Find where the given text appears and provide that cell's center as (x, y) coordinate. 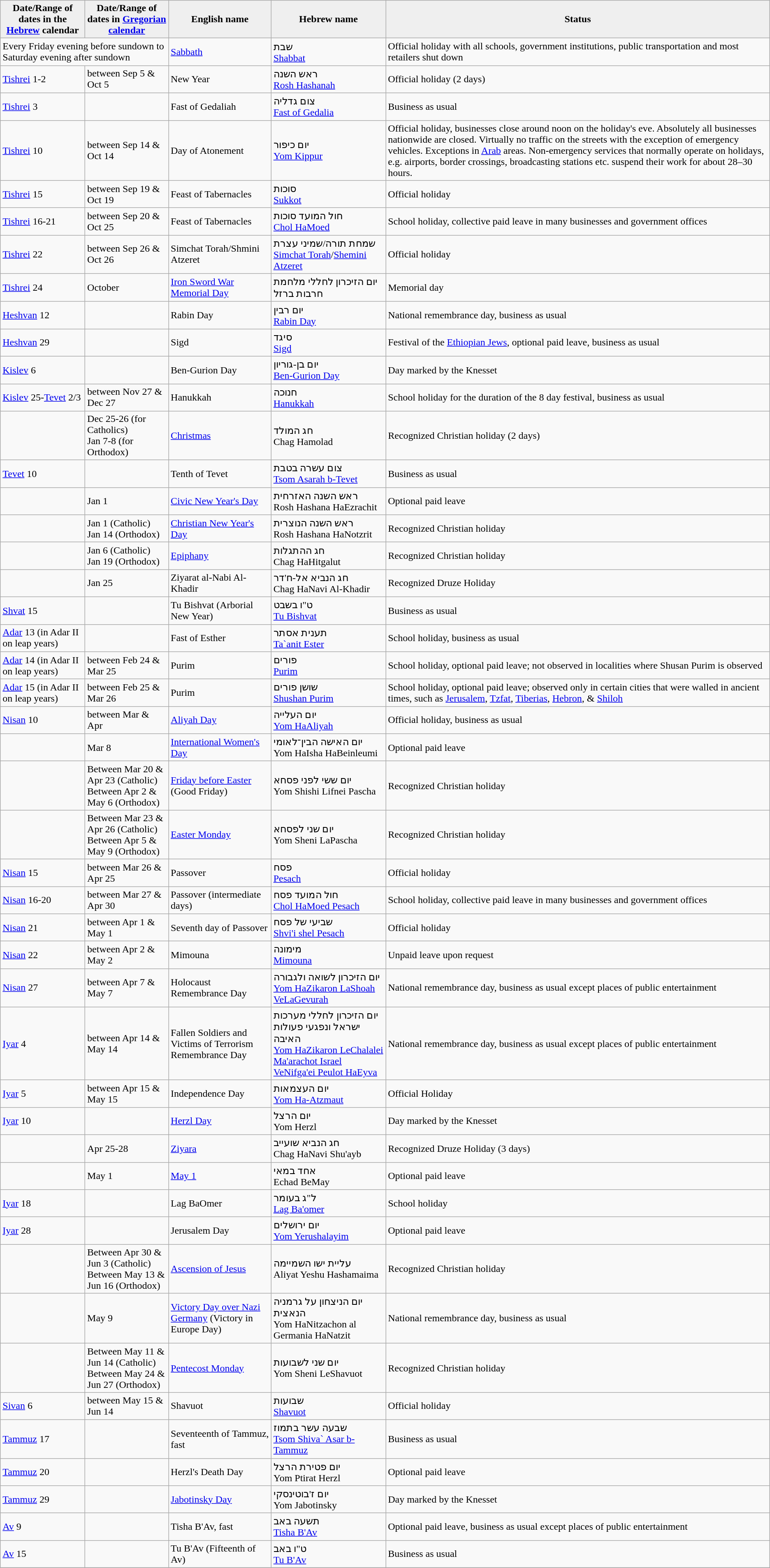
Mar 8 (127, 748)
Date/Range of dates in the Hebrew calendar (43, 19)
חנוכה Hanukkah (328, 397)
Lag BaOmer (220, 1203)
Jan 1 (Catholic) Jan 14 (Orthodox) (127, 529)
יום שני לשבועותYom Sheni LeShavuot (328, 1368)
Christian New Year's Day (220, 529)
Tammuz 20 (43, 1472)
between Mar & Apr (127, 720)
Kislev 6 (43, 370)
Rabin Day (220, 315)
Jabotinsky Day (220, 1499)
between Mar 27 & Apr 30 (127, 901)
Ziyarat al-Nabi Al-Khadir (220, 583)
שבתShabbat (328, 52)
Hanukkah (220, 397)
יום ז'בוטינסקי Yom Jabotinsky (328, 1499)
Nisan 16-20 (43, 901)
Ben-Gurion Day (220, 370)
Memorial day (578, 287)
Official holiday, business as usual (578, 720)
International Women's Day (220, 748)
שושן פורים Shushan Purim (328, 693)
Tisha B'Av, fast (220, 1526)
Seventeenth of Tammuz, fast (220, 1439)
חול המועד סוכות Chol HaMoed (328, 221)
Apr 25-28 (127, 1148)
Tishrei 3 (43, 107)
Tammuz 29 (43, 1499)
Official holiday (2 days) (578, 79)
Nisan 22 (43, 955)
Epiphany (220, 556)
Tishrei 16-21 (43, 221)
Tevet 10 (43, 474)
Seventh day of Passover (220, 928)
חג הנביא אל-ח'דר Chag HaNavi Al-Khadir (328, 583)
Between May 11 & Jun 14 (Catholic) Between May 24 & Jun 27 (Orthodox) (127, 1368)
Herzl Day (220, 1121)
Status (578, 19)
Independence Day (220, 1094)
סיגד Sigd (328, 343)
between Sep 20 & Oct 25 (127, 221)
חול המועד פסח Chol HaMoed Pesach (328, 901)
Nisan 21 (43, 928)
English name (220, 19)
פורים Purim (328, 665)
Civic New Year's Day (220, 501)
תשעה באב Tisha B'Av (328, 1526)
מימונה Mimouna (328, 955)
יום פטירת הרצלYom Ptirat Herzl (328, 1472)
יום העצמאות Yom Ha-Atzmaut (328, 1094)
October (127, 287)
Iyar 18 (43, 1203)
Heshvan 12 (43, 315)
ל"ג בעומר Lag Ba'omer (328, 1203)
between Feb 25 & Mar 26 (127, 693)
חג המולדChag Hamolad (328, 436)
Adar 14 (in Adar II on leap years) (43, 665)
between Sep 14 & Oct 14 (127, 150)
יום שני לפסחאYom Sheni LaPascha (328, 835)
Tenth of Tevet (220, 474)
Fast of Gedaliah (220, 107)
Nisan 10 (43, 720)
Iyar 10 (43, 1121)
Av 9 (43, 1526)
Optional paid leave, business as usual except places of public entertainment (578, 1526)
Adar 15 (in Adar II on leap years) (43, 693)
ראש השנה האזרחיתRosh Hashana HaEzrachit (328, 501)
חג ההתגלותChag HaHitgalut (328, 556)
between Sep 5 & Oct 5 (127, 79)
יום העלייה Yom HaAliyah (328, 720)
Passover (intermediate days) (220, 901)
between Apr 14 & May 14 (127, 1044)
Jan 25 (127, 583)
Tishrei 22 (43, 255)
סוכות Sukkot (328, 194)
School holiday (578, 1203)
Tishrei 24 (43, 287)
Pentecost Monday (220, 1368)
Herzl's Death Day (220, 1472)
Holocaust Remembrance Day (220, 988)
Passover (220, 873)
Simchat Torah/Shmini Atzeret (220, 255)
יום הזיכרון לשואה ולגבורה Yom HaZikaron LaShoah VeLaGevurah (328, 988)
Day of Atonement (220, 150)
Recognized Druze Holiday (578, 583)
Ziyara (220, 1148)
Shavuot (220, 1406)
Fallen Soldiers and Victims of Terrorism Remembrance Day (220, 1044)
יום הזיכרון לחללי מערכות ישראל ונפגעי פעולות האיבה Yom HaZikaron LeChalalei Ma'arachot Israel VeNifga'ei Peulot HaEyva (328, 1044)
School holiday for the duration of the 8 day festival, business as usual (578, 397)
יום הזיכרון לחללי מלחמת חרבות ברזל (328, 287)
between Mar 26 & Apr 25 (127, 873)
Ascension of Jesus (220, 1269)
צום עשרה בטבת Tsom Asarah b-Tevet (328, 474)
יום האישה הבין־לאומיYom HaIsha HaBeinleumi (328, 748)
Iron Sword War Memorial Day (220, 287)
Iyar 5 (43, 1094)
Nisan 15 (43, 873)
Dec 25-26 (for Catholics)Jan 7-8 (for Orthodox) (127, 436)
between Feb 24 & Mar 25 (127, 665)
between Apr 1 & May 1 (127, 928)
Shvat 15 (43, 610)
Iyar 4 (43, 1044)
Date/Range of dates in Gregorian calendar (127, 19)
ראש השנהRosh Hashanah (328, 79)
שביעי של פסח Shvi'i shel Pesach (328, 928)
Tishrei 15 (43, 194)
Tu B'Av (Fifteenth of Av) (220, 1554)
between Sep 26 & Oct 26 (127, 255)
Sigd (220, 343)
Heshvan 29 (43, 343)
between Nov 27 & Dec 27 (127, 397)
עליית ישו השמיימהAliyat Yeshu Hashamaima (328, 1269)
Sivan 6 (43, 1406)
Aliyah Day (220, 720)
Unpaid leave upon request (578, 955)
Easter Monday (220, 835)
פסח Pesach (328, 873)
צום גדליה Fast of Gedalia (328, 107)
Jan 1 (127, 501)
Every Friday evening before sundown to Saturday evening after sundown (85, 52)
Sabbath (220, 52)
Victory Day over Nazi Germany (Victory in Europe Day) (220, 1318)
Adar 13 (in Adar II on leap years) (43, 638)
Between Mar 23 & Apr 26 (Catholic) Between Apr 5 & May 9 (Orthodox) (127, 835)
יום ירושלים Yom Yerushalayim (328, 1230)
שבועות Shavuot (328, 1406)
אחד במאיEchad BeMay (328, 1176)
שמחת תורה/שמיני עצרת Simchat Torah/Shemini Atzeret (328, 255)
ראש השנה הנוצריתRosh Hashana HaNotzrit (328, 529)
Recognized Druze Holiday (3 days) (578, 1148)
Kislev 25-Tevet 2/3 (43, 397)
יום בן-גוריון Ben-Gurion Day (328, 370)
May 9 (127, 1318)
Between Mar 20 & Apr 23 (Catholic) Between Apr 2 & May 6 (Orthodox) (127, 785)
Fast of Esther (220, 638)
between Apr 15 & May 15 (127, 1094)
Tishrei 1-2 (43, 79)
Jan 6 (Catholic) Jan 19 (Orthodox) (127, 556)
תענית אסתר Ta`anit Ester (328, 638)
Between Apr 30 & Jun 3 (Catholic) Between May 13 & Jun 16 (Orthodox) (127, 1269)
Festival of the Ethiopian Jews, optional paid leave, business as usual (578, 343)
Nisan 27 (43, 988)
Official holiday with all schools, government institutions, public transportation and most retailers shut down (578, 52)
between Apr 7 & May 7 (127, 988)
שבעה עשר בתמוז Tsom Shiva` Asar b-Tammuz (328, 1439)
Tu Bishvat (Arborial New Year) (220, 610)
Friday before Easter (Good Friday) (220, 785)
between Sep 19 & Oct 19 (127, 194)
יום רבין Rabin Day (328, 315)
ט"ו באב Tu B'Av (328, 1554)
between May 15 & Jun 14 (127, 1406)
Hebrew name (328, 19)
Recognized Christian holiday (2 days) (578, 436)
Jerusalem Day (220, 1230)
Mimouna (220, 955)
יום הניצחון על גרמניה הנאציתYom HaNitzachon al Germania HaNatzit (328, 1318)
Tammuz 17 (43, 1439)
School holiday, business as usual (578, 638)
ט"ו בשבט Tu Bishvat (328, 610)
Christmas (220, 436)
יום הרצל Yom Herzl (328, 1121)
between Apr 2 & May 2 (127, 955)
Tishrei 10 (43, 150)
יום ששי לפני פסחאYom Shishi Lifnei Pascha (328, 785)
Iyar 28 (43, 1230)
School holiday, optional paid leave; not observed in localities where Shusan Purim is observed (578, 665)
New Year (220, 79)
יום כיפור Yom Kippur (328, 150)
Official Holiday (578, 1094)
Av 15 (43, 1554)
חג הנביא שועייב Chag HaNavi Shu'ayb (328, 1148)
